For the text-containing cell, return its midpoint in (X, Y) coordinate format. 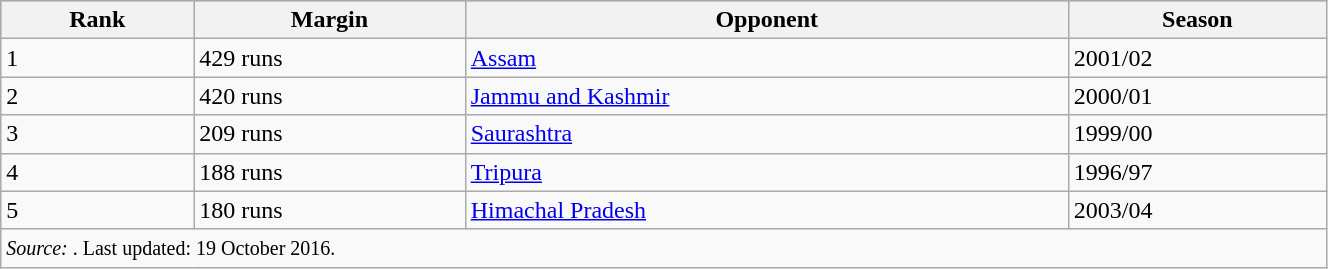
Source: . Last updated: 19 October 2016. (664, 248)
1996/97 (1197, 172)
180 runs (330, 210)
1999/00 (1197, 134)
2001/02 (1197, 58)
5 (98, 210)
2003/04 (1197, 210)
2 (98, 96)
3 (98, 134)
Opponent (766, 20)
4 (98, 172)
429 runs (330, 58)
209 runs (330, 134)
Tripura (766, 172)
Himachal Pradesh (766, 210)
Season (1197, 20)
Rank (98, 20)
Assam (766, 58)
188 runs (330, 172)
1 (98, 58)
420 runs (330, 96)
Jammu and Kashmir (766, 96)
Saurashtra (766, 134)
2000/01 (1197, 96)
Margin (330, 20)
